From the cell containing the given text, extract its center point as (X, Y) coordinate. 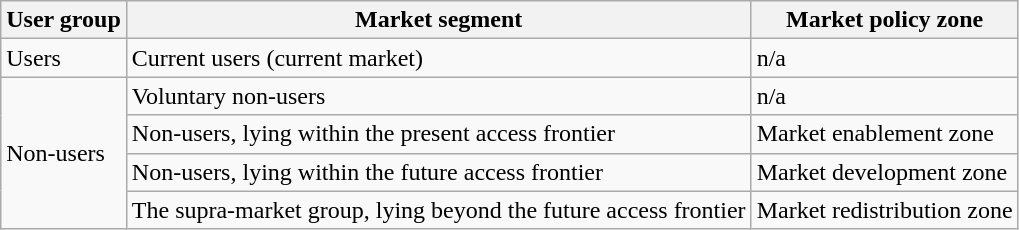
The supra-market group, lying beyond the future access frontier (438, 210)
Voluntary non-users (438, 96)
Market redistribution zone (884, 210)
Non-users, lying within the future access frontier (438, 172)
Market enablement zone (884, 134)
Market segment (438, 20)
Market policy zone (884, 20)
Users (64, 58)
Current users (current market) (438, 58)
Non-users (64, 153)
Market development zone (884, 172)
User group (64, 20)
Non-users, lying within the present access frontier (438, 134)
